Identify which cell holds the provided text, then report its [x, y] central coordinate. 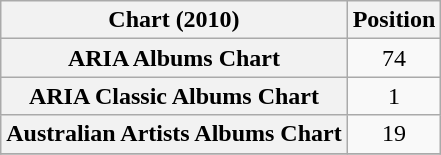
74 [394, 58]
Position [394, 20]
ARIA Classic Albums Chart [174, 96]
Chart (2010) [174, 20]
19 [394, 134]
Australian Artists Albums Chart [174, 134]
1 [394, 96]
ARIA Albums Chart [174, 58]
